Determine the (x, y) coordinate at the center of the cell enclosing the given text.  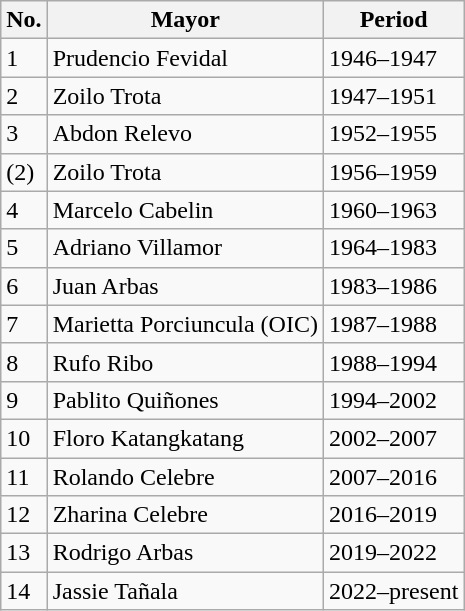
7 (24, 324)
Rolando Celebre (185, 477)
4 (24, 210)
2002–2007 (393, 438)
1956–1959 (393, 172)
6 (24, 286)
11 (24, 477)
1960–1963 (393, 210)
13 (24, 553)
1952–1955 (393, 134)
1994–2002 (393, 400)
Period (393, 20)
3 (24, 134)
No. (24, 20)
2022–present (393, 591)
1946–1947 (393, 58)
Adriano Villamor (185, 248)
2016–2019 (393, 515)
Abdon Relevo (185, 134)
Juan Arbas (185, 286)
Zharina Celebre (185, 515)
Pablito Quiñones (185, 400)
2 (24, 96)
(2) (24, 172)
Mayor (185, 20)
Floro Katangkatang (185, 438)
9 (24, 400)
14 (24, 591)
1 (24, 58)
1987–1988 (393, 324)
Marcelo Cabelin (185, 210)
5 (24, 248)
2019–2022 (393, 553)
Prudencio Fevidal (185, 58)
12 (24, 515)
2007–2016 (393, 477)
1964–1983 (393, 248)
Jassie Tañala (185, 591)
1983–1986 (393, 286)
10 (24, 438)
1988–1994 (393, 362)
1947–1951 (393, 96)
8 (24, 362)
Rodrigo Arbas (185, 553)
Rufo Ribo (185, 362)
Marietta Porciuncula (OIC) (185, 324)
